Return (X, Y) of the center of cell containing provided text 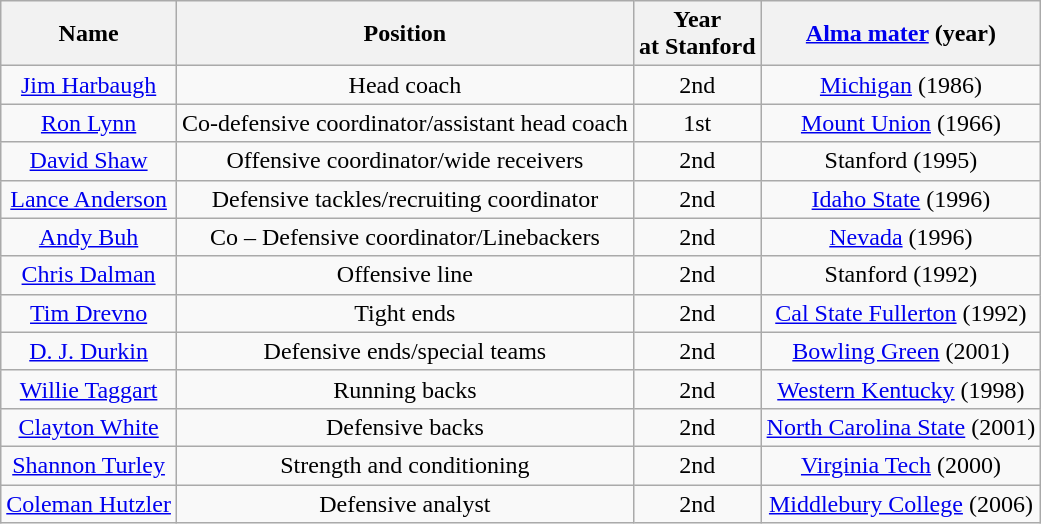
Lance Anderson (89, 199)
Idaho State (1996) (901, 199)
Stanford (1992) (901, 275)
Willie Taggart (89, 389)
Cal State Fullerton (1992) (901, 313)
Virginia Tech (2000) (901, 465)
Strength and conditioning (404, 465)
Stanford (1995) (901, 161)
Defensive ends/special teams (404, 351)
Michigan (1986) (901, 85)
Name (89, 34)
Defensive backs (404, 427)
Defensive tackles/recruiting coordinator (404, 199)
Shannon Turley (89, 465)
Bowling Green (2001) (901, 351)
Western Kentucky (1998) (901, 389)
North Carolina State (2001) (901, 427)
Tight ends (404, 313)
Clayton White (89, 427)
Defensive analyst (404, 503)
Nevada (1996) (901, 237)
Head coach (404, 85)
Ron Lynn (89, 123)
Alma mater (year) (901, 34)
Middlebury College (2006) (901, 503)
Offensive line (404, 275)
D. J. Durkin (89, 351)
Co-defensive coordinator/assistant head coach (404, 123)
1st (697, 123)
Andy Buh (89, 237)
Chris Dalman (89, 275)
Running backs (404, 389)
Offensive coordinator/wide receivers (404, 161)
Yearat Stanford (697, 34)
Tim Drevno (89, 313)
Mount Union (1966) (901, 123)
Jim Harbaugh (89, 85)
David Shaw (89, 161)
Co – Defensive coordinator/Linebackers (404, 237)
Coleman Hutzler (89, 503)
Position (404, 34)
